Extract the [x, y] coordinate from the center of the cell holding the provided text.  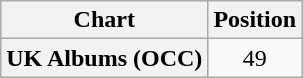
Position [255, 20]
UK Albums (OCC) [104, 58]
Chart [104, 20]
49 [255, 58]
